Output the [x, y] coordinate of the center of the cell containing the given text.  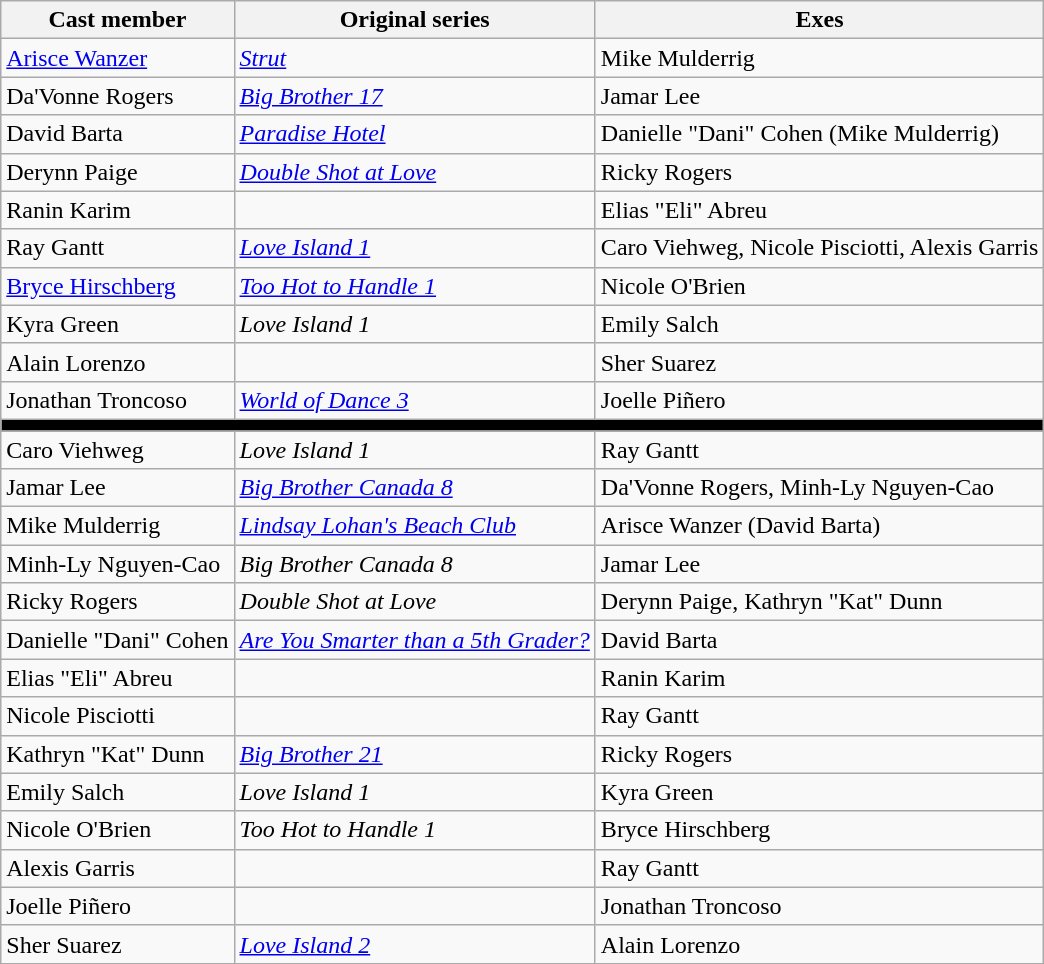
Love Island 2 [414, 944]
Big Brother 17 [414, 96]
Alexis Garris [118, 868]
World of Dance 3 [414, 400]
Derynn Paige [118, 172]
Arisce Wanzer [118, 58]
Are You Smarter than a 5th Grader? [414, 640]
Danielle "Dani" Cohen (Mike Mulderrig) [819, 134]
Nicole Pisciotti [118, 716]
Big Brother 21 [414, 754]
Danielle "Dani" Cohen [118, 640]
Arisce Wanzer (David Barta) [819, 526]
Derynn Paige, Kathryn "Kat" Dunn [819, 602]
Cast member [118, 20]
Paradise Hotel [414, 134]
Exes [819, 20]
Original series [414, 20]
Caro Viehweg, Nicole Pisciotti, Alexis Garris [819, 248]
Kathryn "Kat" Dunn [118, 754]
Minh-Ly Nguyen-Cao [118, 564]
Lindsay Lohan's Beach Club [414, 526]
Strut [414, 58]
Da'Vonne Rogers, Minh-Ly Nguyen-Cao [819, 488]
Da'Vonne Rogers [118, 96]
Caro Viehweg [118, 449]
